For the text-containing cell, return its midpoint in [x, y] coordinate format. 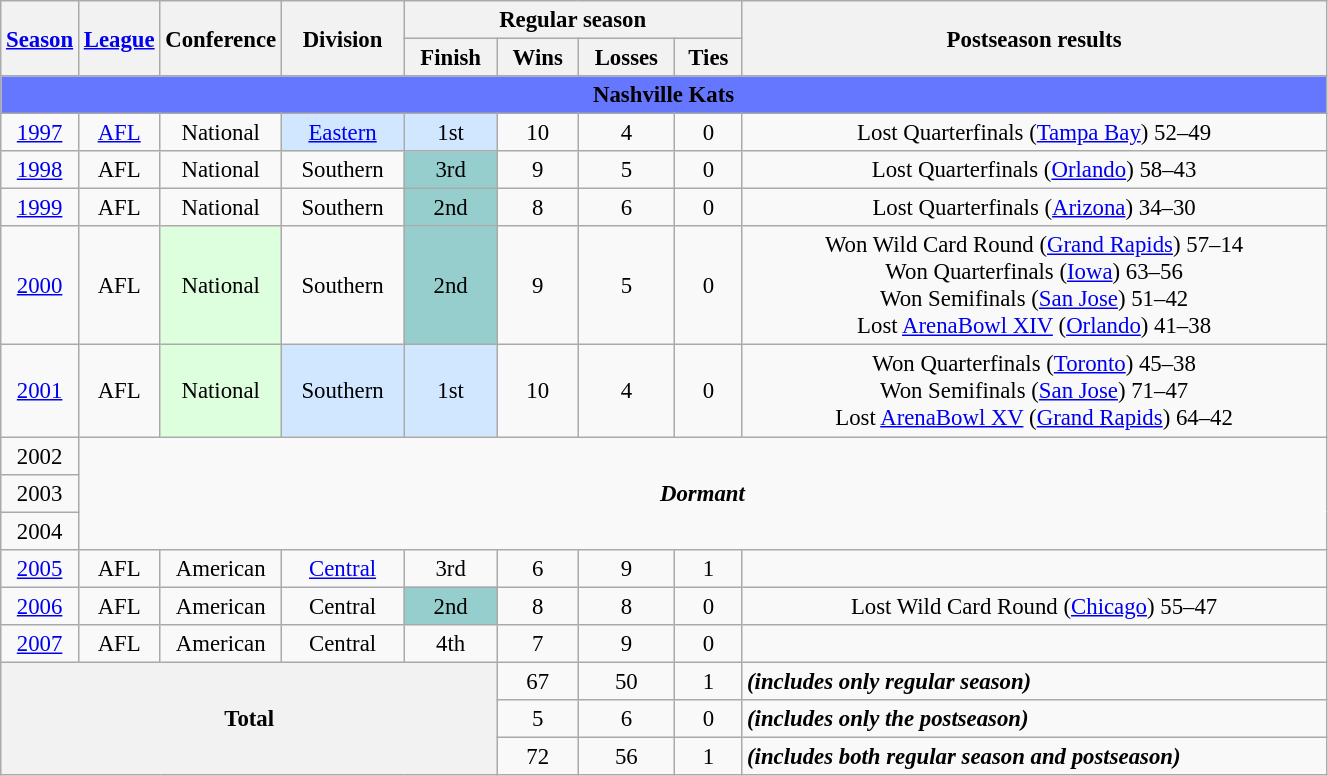
2002 [40, 456]
(includes only regular season) [1034, 681]
Lost Wild Card Round (Chicago) 55–47 [1034, 606]
Dormant [702, 494]
2005 [40, 568]
2003 [40, 493]
2007 [40, 644]
(includes only the postseason) [1034, 719]
Lost Quarterfinals (Orlando) 58–43 [1034, 170]
Division [342, 38]
2004 [40, 531]
1997 [40, 133]
Postseason results [1034, 38]
2006 [40, 606]
Wins [538, 58]
Won Quarterfinals (Toronto) 45–38 Won Semifinals (San Jose) 71–47 Lost ArenaBowl XV (Grand Rapids) 64–42 [1034, 391]
7 [538, 644]
Conference [221, 38]
Won Wild Card Round (Grand Rapids) 57–14 Won Quarterfinals (Iowa) 63–56 Won Semifinals (San Jose) 51–42 Lost ArenaBowl XIV (Orlando) 41–38 [1034, 286]
72 [538, 756]
1998 [40, 170]
Eastern [342, 133]
4th [451, 644]
2000 [40, 286]
(includes both regular season and postseason) [1034, 756]
Season [40, 38]
Ties [708, 58]
2001 [40, 391]
Lost Quarterfinals (Arizona) 34–30 [1034, 208]
Regular season [573, 20]
Total [250, 718]
1999 [40, 208]
67 [538, 681]
League [118, 38]
Nashville Kats [664, 95]
56 [626, 756]
Lost Quarterfinals (Tampa Bay) 52–49 [1034, 133]
50 [626, 681]
Finish [451, 58]
Losses [626, 58]
